Scan for the cell matching the given text and deliver its [x, y] coordinate at center. 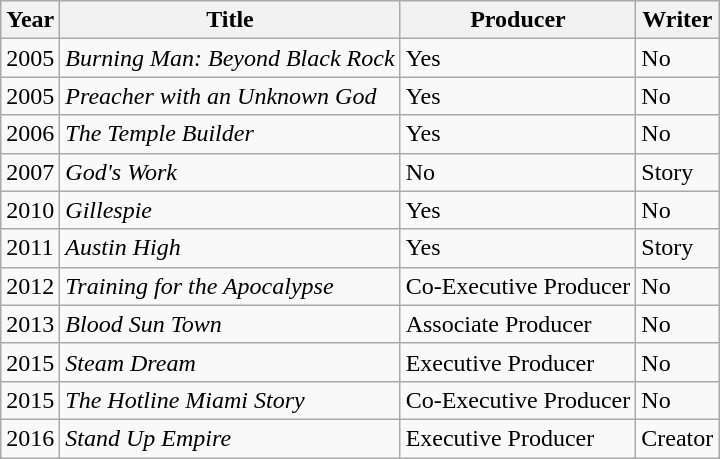
2013 [30, 324]
Stand Up Empire [230, 438]
God's Work [230, 172]
Austin High [230, 248]
Year [30, 20]
The Temple Builder [230, 134]
2010 [30, 210]
Associate Producer [518, 324]
Title [230, 20]
Steam Dream [230, 362]
Preacher with an Unknown God [230, 96]
2012 [30, 286]
Writer [678, 20]
Producer [518, 20]
Creator [678, 438]
Blood Sun Town [230, 324]
Training for the Apocalypse [230, 286]
The Hotline Miami Story [230, 400]
2006 [30, 134]
2011 [30, 248]
Burning Man: Beyond Black Rock [230, 58]
2016 [30, 438]
Gillespie [230, 210]
2007 [30, 172]
